Locate the cell with the specified text and output its (x, y) center coordinate. 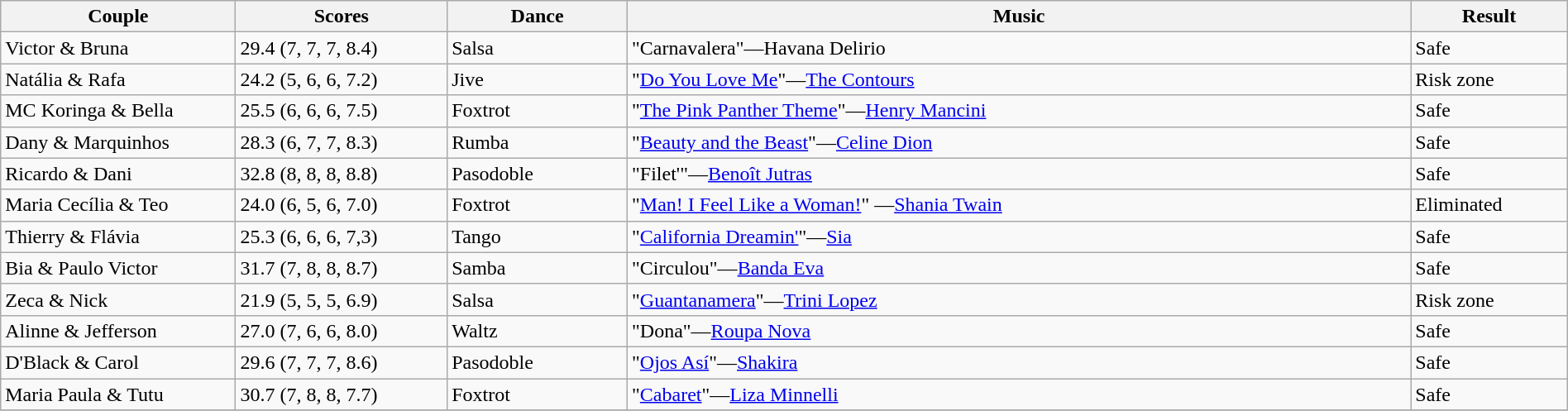
Scores (342, 17)
"Do You Love Me"—The Contours (1019, 79)
"Ojos Así"—Shakira (1019, 362)
Alinne & Jefferson (118, 331)
29.6 (7, 7, 7, 8.6) (342, 362)
"Man! I Feel Like a Woman!" —Shania Twain (1019, 205)
29.4 (7, 7, 7, 8.4) (342, 48)
Rumba (538, 142)
Jive (538, 79)
"Filet'"—Benoît Jutras (1019, 174)
30.7 (7, 8, 8, 7.7) (342, 394)
Maria Paula & Tutu (118, 394)
21.9 (5, 5, 5, 6.9) (342, 299)
25.3 (6, 6, 6, 7,3) (342, 237)
Natália & Rafa (118, 79)
Result (1489, 17)
28.3 (6, 7, 7, 8.3) (342, 142)
27.0 (7, 6, 6, 8.0) (342, 331)
Zeca & Nick (118, 299)
"Guantanamera"—Trini Lopez (1019, 299)
24.2 (5, 6, 6, 7.2) (342, 79)
Bia & Paulo Victor (118, 268)
Thierry & Flávia (118, 237)
D'Black & Carol (118, 362)
"Carnavalera"—Havana Delirio (1019, 48)
Ricardo & Dani (118, 174)
Couple (118, 17)
Waltz (538, 331)
"California Dreamin'"—Sia (1019, 237)
MC Koringa & Bella (118, 111)
Dance (538, 17)
Maria Cecília & Teo (118, 205)
Victor & Bruna (118, 48)
"Circulou"—Banda Eva (1019, 268)
32.8 (8, 8, 8, 8.8) (342, 174)
25.5 (6, 6, 6, 7.5) (342, 111)
"Dona"—Roupa Nova (1019, 331)
Music (1019, 17)
Samba (538, 268)
24.0 (6, 5, 6, 7.0) (342, 205)
"Cabaret"—Liza Minnelli (1019, 394)
Eliminated (1489, 205)
"The Pink Panther Theme"—Henry Mancini (1019, 111)
31.7 (7, 8, 8, 8.7) (342, 268)
"Beauty and the Beast"—Celine Dion (1019, 142)
Dany & Marquinhos (118, 142)
Tango (538, 237)
